Locate the cell with the specified text and output its [x, y] center coordinate. 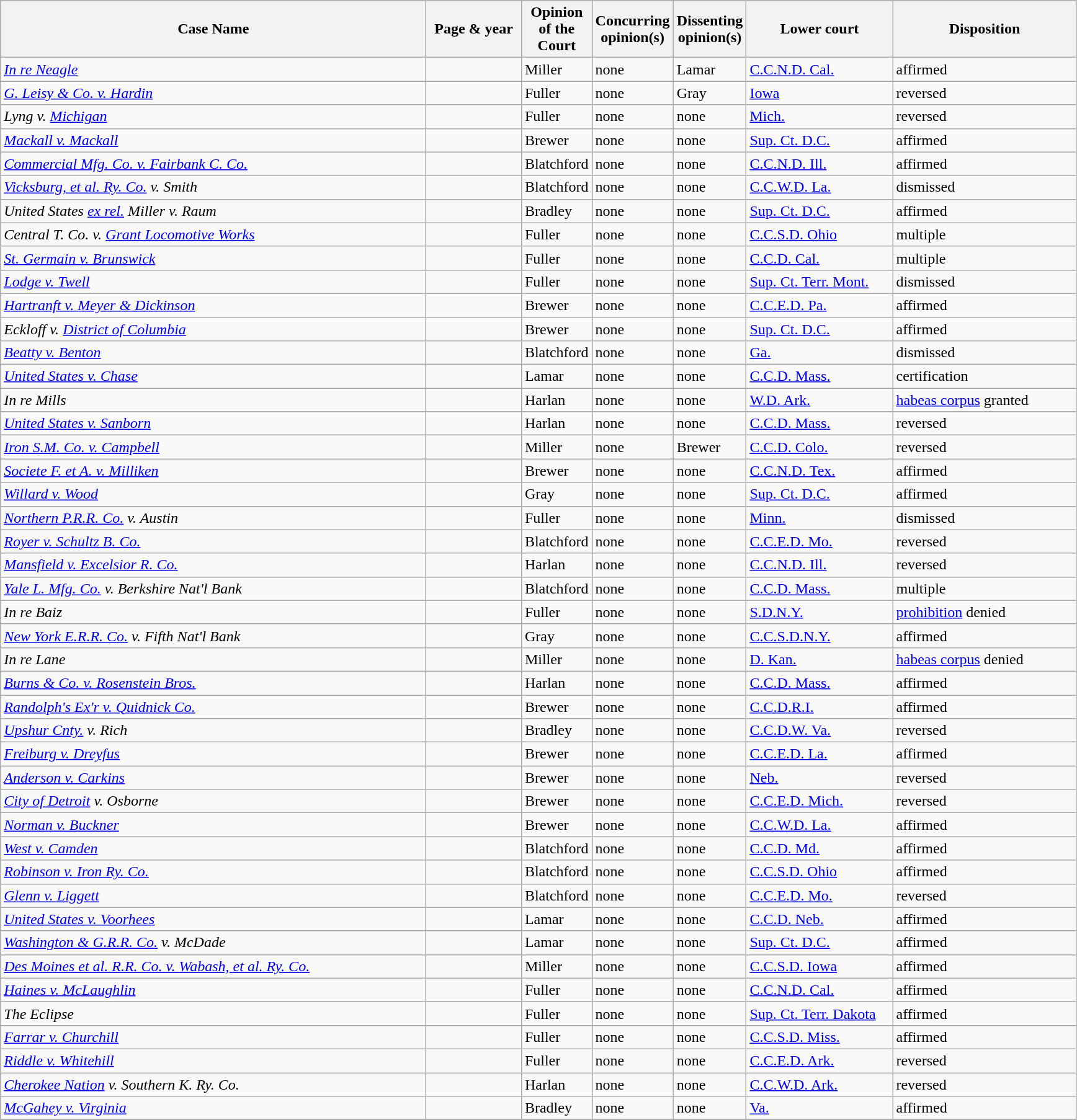
In re Neagle [213, 69]
habeas corpus denied [985, 659]
Yale L. Mfg. Co. v. Berkshire Nat'l Bank [213, 589]
C.C.D. Colo. [820, 447]
Anderson v. Carkins [213, 778]
Iowa [820, 93]
Willard v. Wood [213, 494]
Sup. Ct. Terr. Mont. [820, 282]
Ga. [820, 353]
habeas corpus granted [985, 400]
Upshur Cnty. v. Rich [213, 731]
Disposition [985, 29]
Vicksburg, et al. Ry. Co. v. Smith [213, 187]
Lodge v. Twell [213, 282]
United States v. Sanborn [213, 424]
Norman v. Buckner [213, 825]
certification [985, 376]
Neb. [820, 778]
Burns & Co. v. Rosenstein Bros. [213, 683]
New York E.R.R. Co. v. Fifth Nat'l Bank [213, 636]
Des Moines et al. R.R. Co. v. Wabash, et al. Ry. Co. [213, 966]
Haines v. McLaughlin [213, 990]
C.C.D. Cal. [820, 258]
Lyng v. Michigan [213, 117]
The Eclipse [213, 1013]
United States v. Chase [213, 376]
C.C.E.D. Pa. [820, 305]
C.C.S.D. Miss. [820, 1037]
prohibition denied [985, 612]
Cherokee Nation v. Southern K. Ry. Co. [213, 1085]
C.C.S.D.N.Y. [820, 636]
C.C.D. Neb. [820, 919]
Sup. Ct. Terr. Dakota [820, 1013]
Societe F. et A. v. Milliken [213, 471]
United States ex rel. Miller v. Raum [213, 211]
Page & year [474, 29]
Eckloff v. District of Columbia [213, 329]
Minn. [820, 518]
McGahey v. Virginia [213, 1108]
Commercial Mfg. Co. v. Fairbank C. Co. [213, 164]
Northern P.R.R. Co. v. Austin [213, 518]
Farrar v. Churchill [213, 1037]
City of Detroit v. Osborne [213, 801]
Central T. Co. v. Grant Locomotive Works [213, 234]
West v. Camden [213, 848]
Riddle v. Whitehill [213, 1060]
St. Germain v. Brunswick [213, 258]
In re Lane [213, 659]
C.C.E.D. Ark. [820, 1060]
Mackall v. Mackall [213, 140]
Washington & G.R.R. Co. v. McDade [213, 943]
Royer v. Schultz B. Co. [213, 541]
C.C.D.W. Va. [820, 731]
G. Leisy & Co. v. Hardin [213, 93]
C.C.W.D. Ark. [820, 1085]
Glenn v. Liggett [213, 896]
D. Kan. [820, 659]
Freiburg v. Dreyfus [213, 754]
Hartranft v. Meyer & Dickinson [213, 305]
United States v. Voorhees [213, 919]
C.C.N.D. Tex. [820, 471]
Mansfield v. Excelsior R. Co. [213, 565]
C.C.S.D. Iowa [820, 966]
Mich. [820, 117]
In re Baiz [213, 612]
Robinson v. Iron Ry. Co. [213, 872]
In re Mills [213, 400]
Iron S.M. Co. v. Campbell [213, 447]
Opinion of the Court [556, 29]
Lower court [820, 29]
Beatty v. Benton [213, 353]
C.C.D. Md. [820, 848]
S.D.N.Y. [820, 612]
C.C.D.R.I. [820, 706]
Dissenting opinion(s) [710, 29]
Case Name [213, 29]
C.C.E.D. Mich. [820, 801]
C.C.E.D. La. [820, 754]
Concurring opinion(s) [633, 29]
W.D. Ark. [820, 400]
Randolph's Ex'r v. Quidnick Co. [213, 706]
Va. [820, 1108]
